Pinpoint the cell where the given text exists, returning its (X, Y) midpoint coordinate. 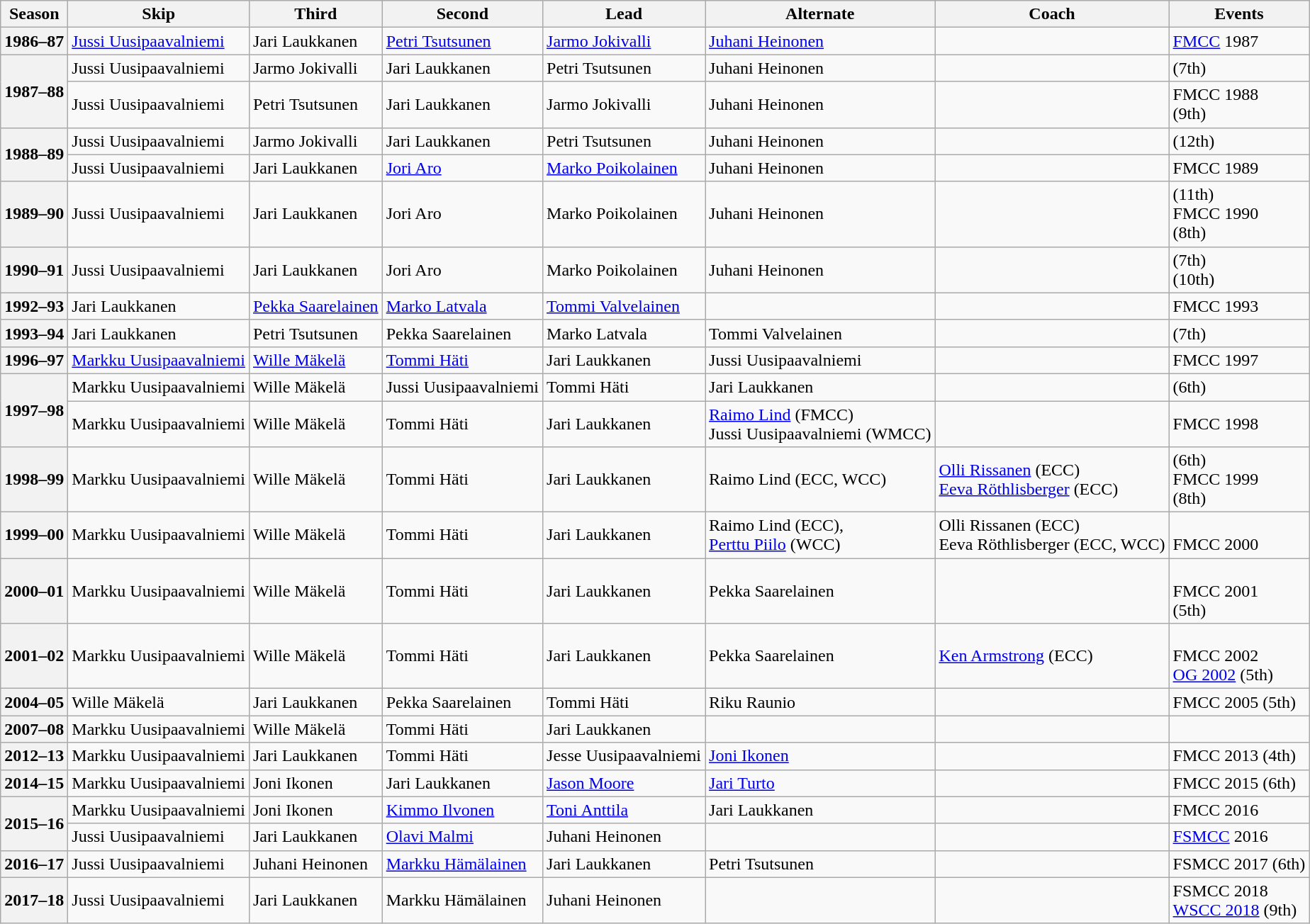
2014–15 (34, 783)
1989–90 (34, 214)
Olli Rissanen (ECC)Eeva Röthlisberger (ECC, WCC) (1052, 536)
1999–00 (34, 536)
FMCC 2013 (4th) (1239, 756)
FMCC 2000 (1239, 536)
FMCC 1987 (1239, 41)
FMCC 1998 (1239, 424)
Alternate (820, 14)
Jesse Uusipaavalniemi (624, 756)
FMCC 1988 (9th) (1239, 105)
Kimmo Ilvonen (462, 810)
(6th)FMCC 1999 (8th) (1239, 480)
FMCC 2015 (6th) (1239, 783)
Raimo Lind (ECC),Perttu Piilo (WCC) (820, 536)
Second (462, 14)
(11th)FMCC 1990 (8th) (1239, 214)
Season (34, 14)
Jari Turto (820, 783)
FMCC 2016 (1239, 810)
Third (315, 14)
1988–89 (34, 154)
FMCC 1997 (1239, 360)
FMCC 2001 (5th) (1239, 591)
2017–18 (34, 900)
FSMCC 2016 (1239, 837)
1993–94 (34, 333)
Skip (159, 14)
FMCC 2002 OG 2002 (5th) (1239, 656)
2015–16 (34, 823)
Ken Armstrong (ECC) (1052, 656)
(6th) (1239, 387)
2004–05 (34, 702)
Raimo Lind (FMCC)Jussi Uusipaavalniemi (WMCC) (820, 424)
Jason Moore (624, 783)
(7th) (10th) (1239, 269)
2012–13 (34, 756)
Coach (1052, 14)
Events (1239, 14)
1998–99 (34, 480)
1990–91 (34, 269)
FSMCC 2017 (6th) (1239, 864)
2016–17 (34, 864)
1997–98 (34, 410)
Raimo Lind (ECC, WCC) (820, 480)
Riku Raunio (820, 702)
2000–01 (34, 591)
Lead (624, 14)
FMCC 1989 (1239, 168)
Olli Rissanen (ECC)Eeva Röthlisberger (ECC) (1052, 480)
1996–97 (34, 360)
Toni Anttila (624, 810)
(12th) (1239, 141)
1987–88 (34, 91)
2001–02 (34, 656)
FMCC 2005 (5th) (1239, 702)
FMCC 1993 (1239, 306)
1986–87 (34, 41)
Olavi Malmi (462, 837)
FSMCC 2018 WSCC 2018 (9th) (1239, 900)
1992–93 (34, 306)
2007–08 (34, 729)
